Output the [X, Y] coordinate of the center of the cell containing the given text.  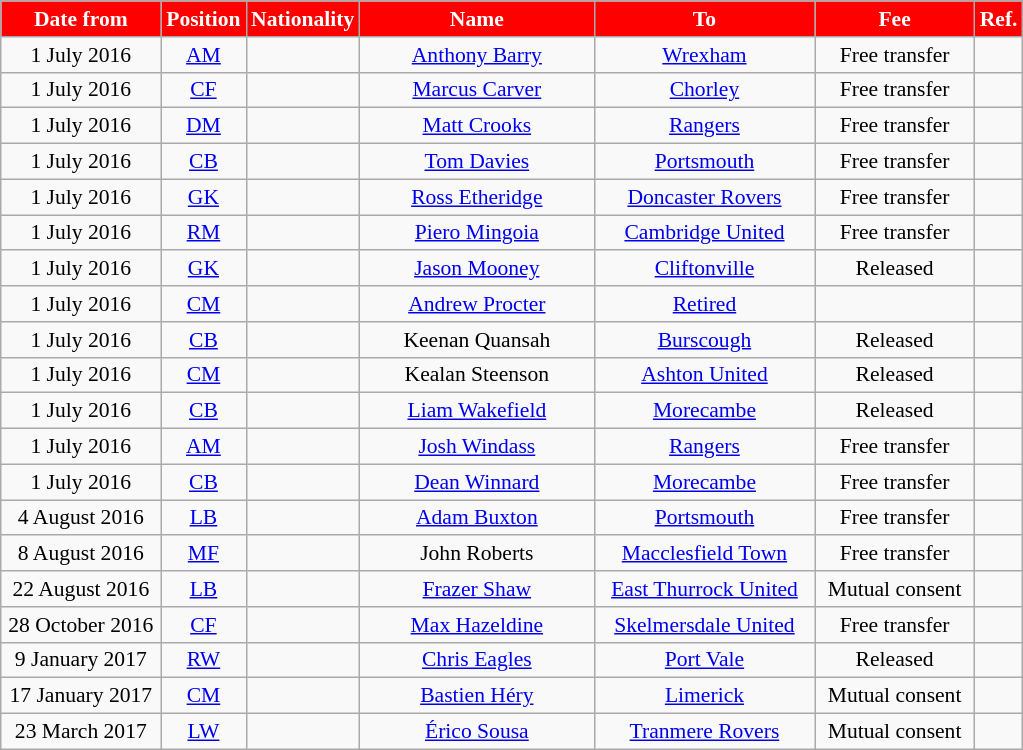
Keenan Quansah [476, 340]
Burscough [704, 340]
DM [204, 126]
Ref. [999, 19]
Cliftonville [704, 269]
28 October 2016 [81, 625]
Matt Crooks [476, 126]
Adam Buxton [476, 518]
John Roberts [476, 554]
Wrexham [704, 55]
Skelmersdale United [704, 625]
Piero Mingoia [476, 233]
MF [204, 554]
Marcus Carver [476, 90]
Doncaster Rovers [704, 197]
Jason Mooney [476, 269]
RM [204, 233]
LW [204, 732]
Retired [704, 304]
Érico Sousa [476, 732]
8 August 2016 [81, 554]
4 August 2016 [81, 518]
To [704, 19]
Andrew Procter [476, 304]
Limerick [704, 696]
Date from [81, 19]
Kealan Steenson [476, 375]
Bastien Héry [476, 696]
Max Hazeldine [476, 625]
22 August 2016 [81, 589]
Port Vale [704, 660]
Chorley [704, 90]
Cambridge United [704, 233]
East Thurrock United [704, 589]
Macclesfield Town [704, 554]
Fee [895, 19]
17 January 2017 [81, 696]
Tranmere Rovers [704, 732]
Josh Windass [476, 447]
Position [204, 19]
Anthony Barry [476, 55]
23 March 2017 [81, 732]
Ashton United [704, 375]
Liam Wakefield [476, 411]
Chris Eagles [476, 660]
9 January 2017 [81, 660]
Name [476, 19]
RW [204, 660]
Tom Davies [476, 162]
Dean Winnard [476, 482]
Ross Etheridge [476, 197]
Nationality [302, 19]
Frazer Shaw [476, 589]
